Search for the cell housing the specified text and yield its (X, Y) center coordinate. 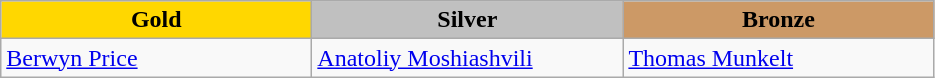
Silver (468, 20)
Berwyn Price (156, 58)
Anatoliy Moshiashvili (468, 58)
Gold (156, 20)
Bronze (778, 20)
Thomas Munkelt (778, 58)
